Capture the cell that displays the provided text and extract its [X, Y] central coordinate. 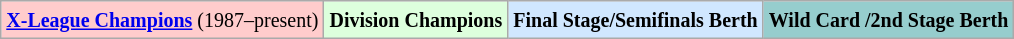
X-League Champions (1987–present) [162, 20]
Final Stage/Semifinals Berth [636, 20]
Division Champions [416, 20]
Wild Card /2nd Stage Berth [888, 20]
